Detect which cell encompasses the target text, then output its [x, y] center coordinate. 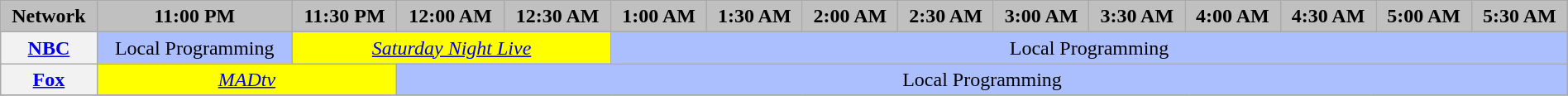
11:30 PM [344, 17]
2:00 AM [850, 17]
5:00 AM [1424, 17]
1:00 AM [659, 17]
4:30 AM [1328, 17]
MADtv [246, 79]
4:00 AM [1233, 17]
12:00 AM [451, 17]
12:30 AM [557, 17]
3:00 AM [1041, 17]
2:30 AM [946, 17]
Fox [49, 79]
NBC [49, 48]
1:30 AM [754, 17]
Network [49, 17]
Saturday Night Live [452, 48]
5:30 AM [1519, 17]
3:30 AM [1137, 17]
11:00 PM [194, 17]
